Provide the [X, Y] coordinate of the cell's center where the given text is located.  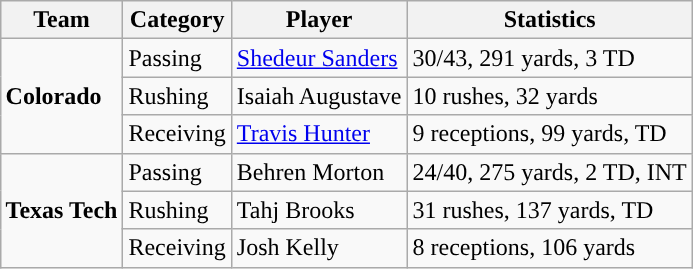
Shedeur Sanders [319, 58]
Colorado [62, 96]
Josh Kelly [319, 248]
31 rushes, 137 yards, TD [550, 210]
Isaiah Augustave [319, 96]
Texas Tech [62, 210]
8 receptions, 106 yards [550, 248]
Category [177, 20]
Player [319, 20]
Statistics [550, 20]
Behren Morton [319, 172]
10 rushes, 32 yards [550, 96]
30/43, 291 yards, 3 TD [550, 58]
Team [62, 20]
24/40, 275 yards, 2 TD, INT [550, 172]
Tahj Brooks [319, 210]
Travis Hunter [319, 134]
9 receptions, 99 yards, TD [550, 134]
